Scan for the cell matching the given text and deliver its (x, y) coordinate at center. 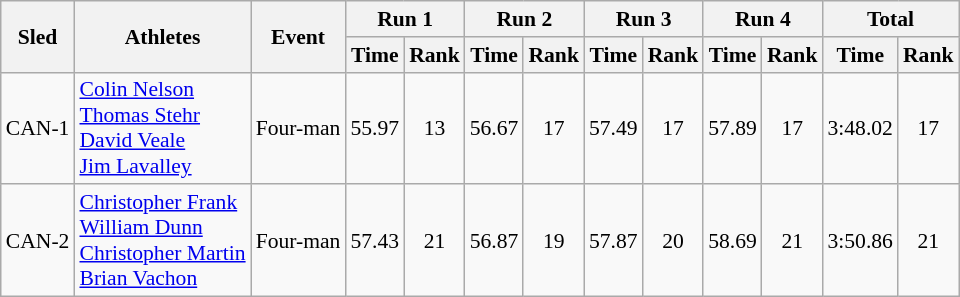
3:50.86 (860, 241)
Event (298, 36)
20 (674, 241)
Athletes (162, 36)
57.43 (374, 241)
Run 1 (404, 19)
57.87 (614, 241)
Run 3 (644, 19)
19 (554, 241)
13 (434, 128)
56.67 (494, 128)
3:48.02 (860, 128)
CAN-1 (38, 128)
Run 2 (524, 19)
57.89 (732, 128)
58.69 (732, 241)
Total (890, 19)
Colin NelsonThomas StehrDavid VealeJim Lavalley (162, 128)
Run 4 (762, 19)
Sled (38, 36)
57.49 (614, 128)
CAN-2 (38, 241)
Christopher FrankWilliam DunnChristopher MartinBrian Vachon (162, 241)
56.87 (494, 241)
55.97 (374, 128)
